Search for the cell housing the specified text and yield its (X, Y) center coordinate. 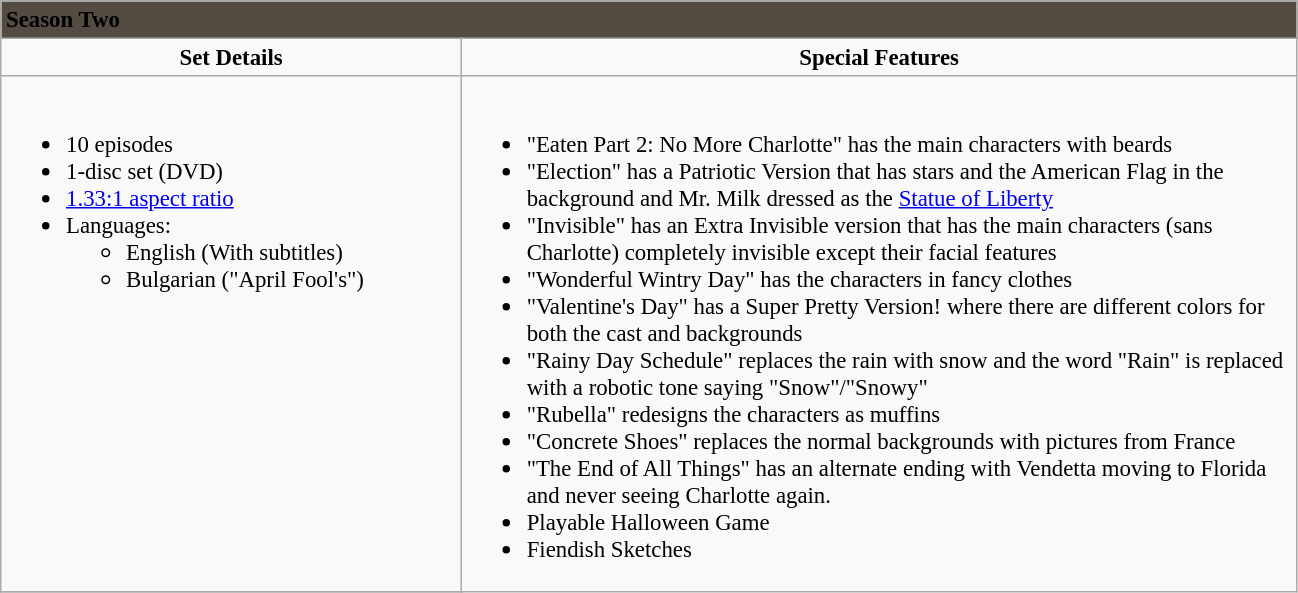
10 episodes1-disc set (DVD)1.33:1 aspect ratioLanguages:English (With subtitles)Bulgarian ("April Fool's") (232, 334)
Set Details (232, 58)
Special Features (879, 58)
Season Two (649, 20)
